Scan for the cell matching the given text and deliver its [x, y] coordinate at center. 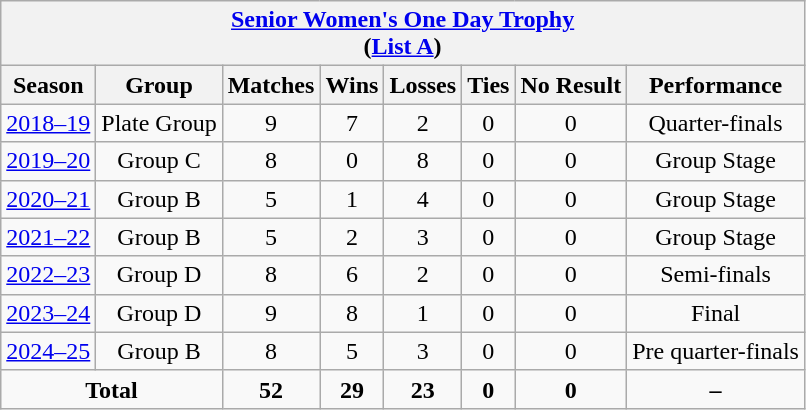
23 [423, 389]
Ties [488, 85]
Matches [271, 85]
Group C [159, 161]
Total [112, 389]
2023–24 [48, 313]
Performance [716, 85]
Final [716, 313]
Semi-finals [716, 275]
2024–25 [48, 351]
Plate Group [159, 123]
29 [352, 389]
Wins [352, 85]
Senior Women's One Day Trophy(List A) [403, 34]
2020–21 [48, 199]
52 [271, 389]
2021–22 [48, 237]
2019–20 [48, 161]
6 [352, 275]
7 [352, 123]
Group [159, 85]
2022–23 [48, 275]
– [716, 389]
2018–19 [48, 123]
Pre quarter-finals [716, 351]
4 [423, 199]
No Result [571, 85]
Losses [423, 85]
Quarter-finals [716, 123]
Season [48, 85]
